Provide the [X, Y] coordinate of the cell's center where the given text is located.  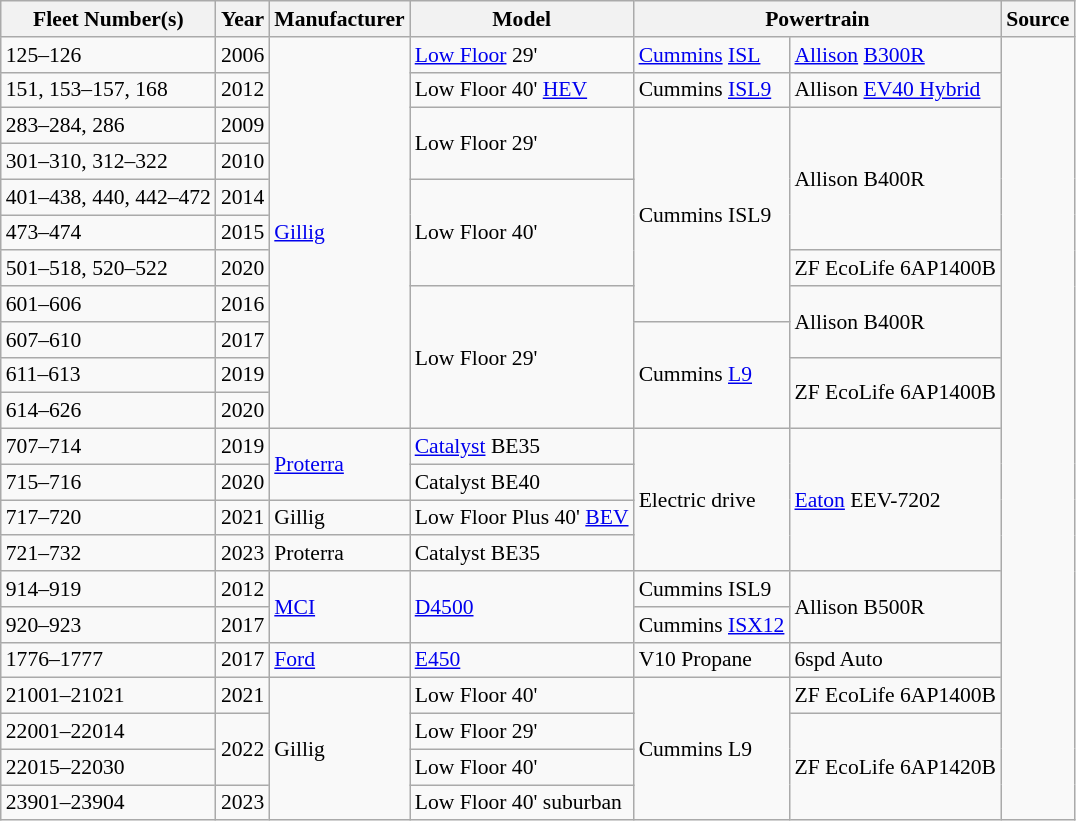
473–474 [108, 233]
125–126 [108, 55]
920–923 [108, 625]
2006 [242, 55]
2014 [242, 197]
Cummins ISX12 [712, 625]
1776–1777 [108, 660]
Eaton EEV-7202 [895, 500]
2022 [242, 750]
151, 153–157, 168 [108, 90]
501–518, 520–522 [108, 269]
Allison B500R [895, 606]
Source [1038, 19]
Low Floor Plus 40' BEV [522, 518]
301–310, 312–322 [108, 162]
2015 [242, 233]
2016 [242, 304]
Year [242, 19]
MCI [339, 606]
611–613 [108, 375]
914–919 [108, 589]
717–720 [108, 518]
V10 Propane [712, 660]
Fleet Number(s) [108, 19]
Model [522, 19]
2010 [242, 162]
Low Floor 40' suburban [522, 803]
D4500 [522, 606]
23901–23904 [108, 803]
Powertrain [818, 19]
721–732 [108, 554]
22015–22030 [108, 767]
Allison B300R [895, 55]
614–626 [108, 411]
Manufacturer [339, 19]
ZF EcoLife 6AP1420B [895, 768]
Cummins ISL [712, 55]
6spd Auto [895, 660]
2009 [242, 126]
707–714 [108, 447]
401–438, 440, 442–472 [108, 197]
Catalyst BE40 [522, 482]
607–610 [108, 340]
Low Floor 40' HEV [522, 90]
715–716 [108, 482]
22001–22014 [108, 732]
601–606 [108, 304]
21001–21021 [108, 696]
E450 [522, 660]
Ford [339, 660]
Allison EV40 Hybrid [895, 90]
283–284, 286 [108, 126]
Electric drive [712, 500]
